Locate the cell with the specified text and output its (x, y) center coordinate. 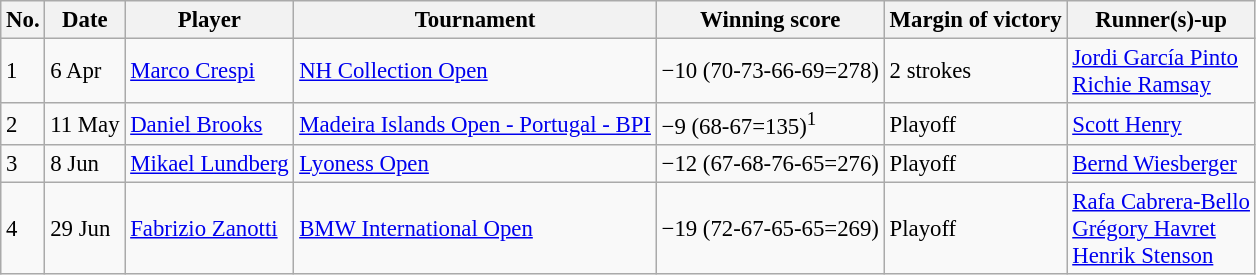
No. (23, 20)
2 (23, 124)
Margin of victory (976, 20)
11 May (85, 124)
Player (210, 20)
Fabrizio Zanotti (210, 229)
NH Collection Open (475, 72)
Rafa Cabrera-Bello Grégory Havret Henrik Stenson (1161, 229)
Jordi García Pinto Richie Ramsay (1161, 72)
1 (23, 72)
−12 (67-68-76-65=276) (770, 164)
Lyoness Open (475, 164)
BMW International Open (475, 229)
Runner(s)-up (1161, 20)
Marco Crespi (210, 72)
−10 (70-73-66-69=278) (770, 72)
3 (23, 164)
−19 (72-67-65-65=269) (770, 229)
Daniel Brooks (210, 124)
Madeira Islands Open - Portugal - BPI (475, 124)
29 Jun (85, 229)
Scott Henry (1161, 124)
8 Jun (85, 164)
Winning score (770, 20)
4 (23, 229)
6 Apr (85, 72)
Mikael Lundberg (210, 164)
−9 (68-67=135)1 (770, 124)
Tournament (475, 20)
Date (85, 20)
2 strokes (976, 72)
Bernd Wiesberger (1161, 164)
